Find where the given text appears and provide that cell's center as (X, Y) coordinate. 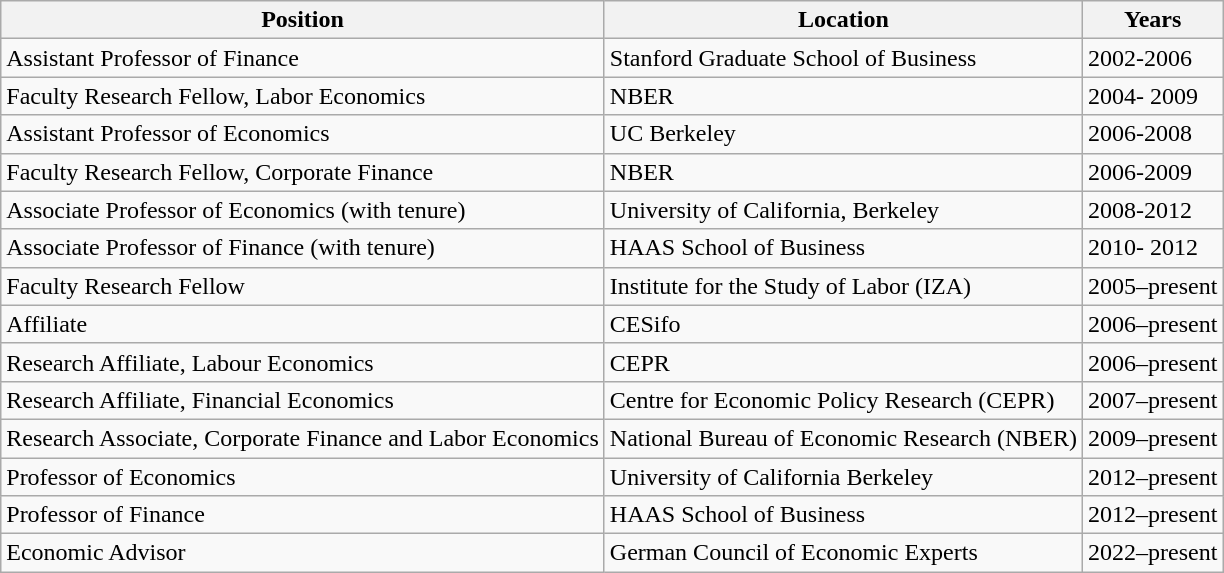
Location (843, 20)
2002-2006 (1153, 58)
Economic Advisor (303, 553)
2004- 2009 (1153, 96)
2022–present (1153, 553)
German Council of Economic Experts (843, 553)
Professor of Economics (303, 477)
2009–present (1153, 438)
Institute for the Study of Labor (IZA) (843, 286)
University of California, Berkeley (843, 210)
Affiliate (303, 324)
2008-2012 (1153, 210)
Faculty Research Fellow (303, 286)
CESifo (843, 324)
Professor of Finance (303, 515)
Research Affiliate, Labour Economics (303, 362)
National Bureau of Economic Research (NBER) (843, 438)
Centre for Economic Policy Research (CEPR) (843, 400)
CEPR (843, 362)
Associate Professor of Finance (with tenure) (303, 248)
2006-2009 (1153, 172)
Faculty Research Fellow, Corporate Finance (303, 172)
2007–present (1153, 400)
UC Berkeley (843, 134)
Assistant Professor of Economics (303, 134)
Research Affiliate, Financial Economics (303, 400)
2005–present (1153, 286)
Assistant Professor of Finance (303, 58)
Faculty Research Fellow, Labor Economics (303, 96)
Associate Professor of Economics (with tenure) (303, 210)
Years (1153, 20)
2006-2008 (1153, 134)
Position (303, 20)
Research Associate, Corporate Finance and Labor Economics (303, 438)
2010- 2012 (1153, 248)
Stanford Graduate School of Business (843, 58)
University of California Berkeley (843, 477)
